Provide the (x, y) coordinate of the cell's center where the given text is located.  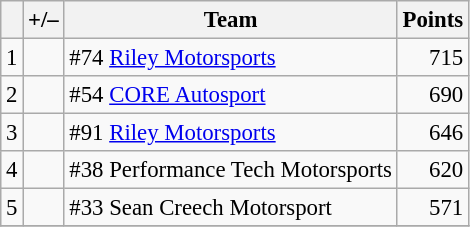
#54 CORE Autosport (230, 95)
646 (432, 133)
4 (12, 170)
1 (12, 58)
Team (230, 20)
571 (432, 208)
690 (432, 95)
#38 Performance Tech Motorsports (230, 170)
#33 Sean Creech Motorsport (230, 208)
+/– (44, 20)
3 (12, 133)
#91 Riley Motorsports (230, 133)
Points (432, 20)
5 (12, 208)
#74 Riley Motorsports (230, 58)
620 (432, 170)
715 (432, 58)
2 (12, 95)
